Output the (x, y) coordinate of the center of the cell containing the given text.  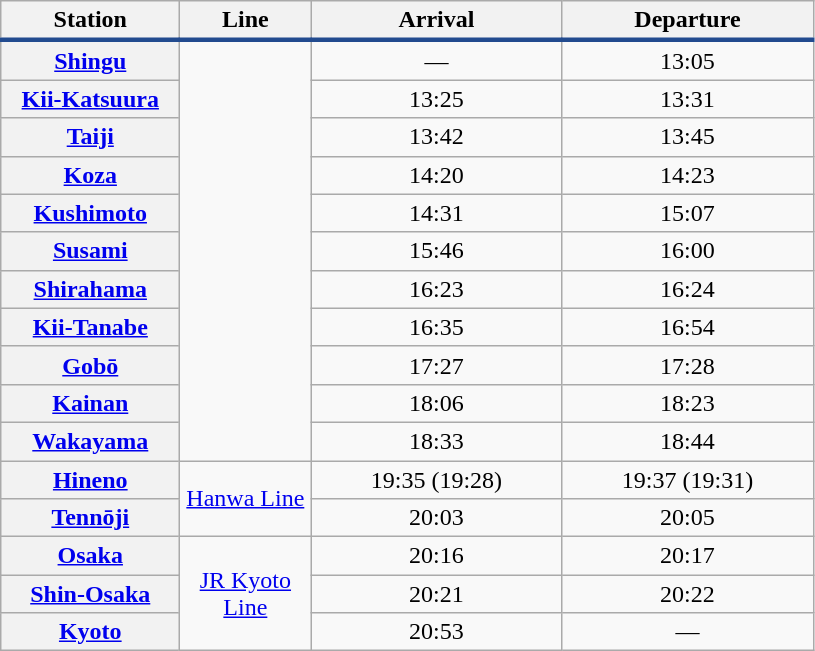
Line (246, 21)
Station (90, 21)
Shirahama (90, 289)
15:07 (688, 213)
20:53 (436, 632)
15:46 (436, 251)
16:24 (688, 289)
Osaka (90, 556)
Taiji (90, 137)
20:17 (688, 556)
16:35 (436, 327)
13:25 (436, 99)
18:06 (436, 403)
Susami (90, 251)
Departure (688, 21)
19:37 (19:31) (688, 479)
20:16 (436, 556)
Koza (90, 175)
Hanwa Line (246, 498)
20:05 (688, 518)
17:27 (436, 365)
20:21 (436, 594)
13:05 (688, 60)
14:20 (436, 175)
Kii-Katsuura (90, 99)
16:00 (688, 251)
18:44 (688, 441)
20:03 (436, 518)
Kii-Tanabe (90, 327)
13:31 (688, 99)
Gobō (90, 365)
Tennōji (90, 518)
17:28 (688, 365)
13:42 (436, 137)
20:22 (688, 594)
Kainan (90, 403)
JR Kyoto Line (246, 594)
19:35 (19:28) (436, 479)
16:23 (436, 289)
13:45 (688, 137)
Kushimoto (90, 213)
Hineno (90, 479)
14:23 (688, 175)
18:33 (436, 441)
Shingu (90, 60)
14:31 (436, 213)
16:54 (688, 327)
Shin-Osaka (90, 594)
Kyoto (90, 632)
Wakayama (90, 441)
18:23 (688, 403)
Arrival (436, 21)
